Scan for the cell matching the given text and deliver its (X, Y) coordinate at center. 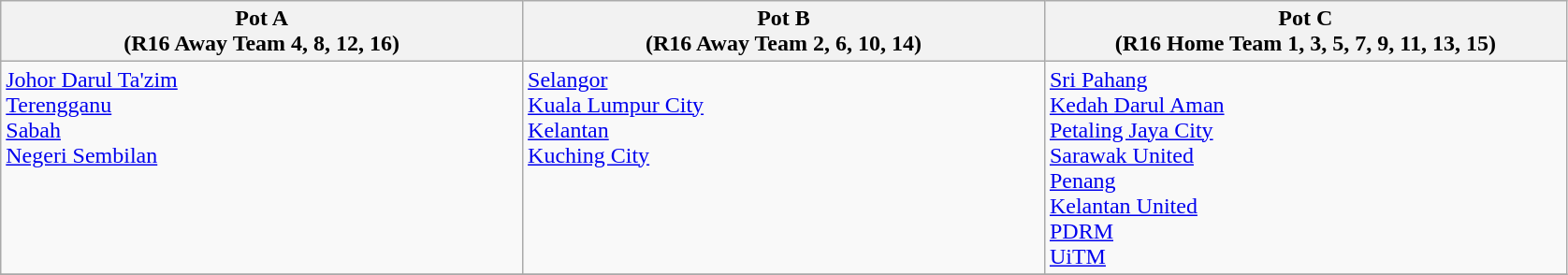
SelangorKuala Lumpur CityKelantanKuching City (784, 168)
Johor Darul Ta'zimTerengganuSabahNegeri Sembilan (262, 168)
Sri PahangKedah Darul AmanPetaling Jaya CitySarawak UnitedPenangKelantan UnitedPDRMUiTM (1305, 168)
Pot B (R16 Away Team 2, 6, 10, 14) (784, 32)
Pot C (R16 Home Team 1, 3, 5, 7, 9, 11, 13, 15) (1305, 32)
Pot A (R16 Away Team 4, 8, 12, 16) (262, 32)
